Determine the [x, y] coordinate at the center of the cell enclosing the given text.  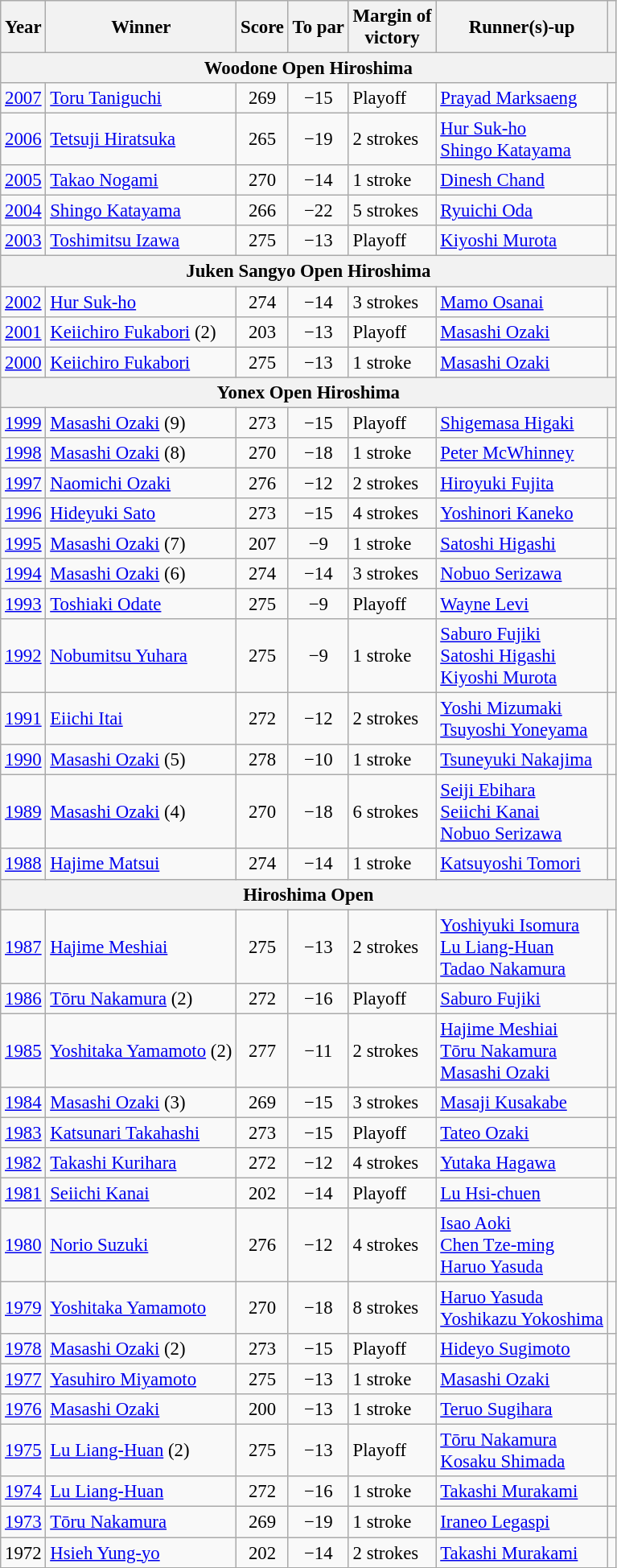
1988 [23, 864]
2003 [23, 241]
1997 [23, 483]
Takao Nogami [142, 180]
1986 [23, 998]
1975 [23, 1450]
Hiroshima Open [309, 894]
Hsieh Yung-yo [142, 1553]
Satoshi Higashi [521, 543]
266 [262, 211]
Hur Suk-ho Shingo Katayama [521, 140]
Iraneo Legaspi [521, 1522]
6 strokes [393, 812]
265 [262, 140]
5 strokes [393, 211]
Seiji Ebihara Seiichi Kanai Nobuo Serizawa [521, 812]
1993 [23, 605]
Teruo Sugihara [521, 1409]
Shingo Katayama [142, 211]
Saburo Fujiki [521, 998]
203 [262, 332]
Score [262, 27]
Yoshiyuki Isomura Lu Liang-Huan Tadao Nakamura [521, 947]
278 [262, 760]
Peter McWhinney [521, 453]
Masashi Ozaki (9) [142, 423]
1972 [23, 1553]
Isao Aoki Chen Tze-ming Haruo Yasuda [521, 1245]
Norio Suzuki [142, 1245]
Prayad Marksaeng [521, 98]
2004 [23, 211]
1985 [23, 1050]
Tōru Nakamura [142, 1522]
−10 [319, 760]
Runner(s)-up [521, 27]
Masashi Ozaki (5) [142, 760]
Toshiaki Odate [142, 605]
1998 [23, 453]
2007 [23, 98]
Haruo Yasuda Yoshikazu Yokoshima [521, 1309]
Wayne Levi [521, 605]
1978 [23, 1349]
Masashi Ozaki (8) [142, 453]
2001 [23, 332]
Masaji Kusakabe [521, 1103]
Woodone Open Hiroshima [309, 68]
1989 [23, 812]
Ryuichi Oda [521, 211]
1987 [23, 947]
1976 [23, 1409]
Saburo Fujiki Satoshi Higashi Kiyoshi Murota [521, 656]
Naomichi Ozaki [142, 483]
2000 [23, 362]
Hur Suk-ho [142, 302]
2005 [23, 180]
Yoshi Mizumaki Tsuyoshi Yoneyama [521, 720]
Hideyuki Sato [142, 514]
Hajime Meshiai [142, 947]
Seiichi Kanai [142, 1193]
1982 [23, 1163]
Year [23, 27]
1994 [23, 574]
Tetsuji Hiratsuka [142, 140]
Takashi Kurihara [142, 1163]
Yoshitaka Yamamoto [142, 1309]
Yonex Open Hiroshima [309, 392]
Hiroyuki Fujita [521, 483]
1995 [23, 543]
Toru Taniguchi [142, 98]
8 strokes [393, 1309]
Masashi Ozaki (6) [142, 574]
Margin ofvictory [393, 27]
Hajime Matsui [142, 864]
2006 [23, 140]
Tsuneyuki Nakajima [521, 760]
207 [262, 543]
Kiyoshi Murota [521, 241]
1990 [23, 760]
Nobuo Serizawa [521, 574]
1974 [23, 1492]
Yoshitaka Yamamoto (2) [142, 1050]
2002 [23, 302]
Shigemasa Higaki [521, 423]
Keiichiro Fukabori [142, 362]
200 [262, 1409]
Yutaka Hagawa [521, 1163]
1999 [23, 423]
Winner [142, 27]
1979 [23, 1309]
Tōru Nakamura Kosaku Shimada [521, 1450]
Keiichiro Fukabori (2) [142, 332]
Masashi Ozaki (7) [142, 543]
Yoshinori Kaneko [521, 514]
1984 [23, 1103]
To par [319, 27]
1996 [23, 514]
1977 [23, 1380]
Yasuhiro Miyamoto [142, 1380]
Juken Sangyo Open Hiroshima [309, 271]
Hajime Meshiai Tōru Nakamura Masashi Ozaki [521, 1050]
Dinesh Chand [521, 180]
1981 [23, 1193]
Lu Liang-Huan (2) [142, 1450]
Toshimitsu Izawa [142, 241]
Lu Hsi-chuen [521, 1193]
1983 [23, 1133]
1991 [23, 720]
1992 [23, 656]
1973 [23, 1522]
Tateo Ozaki [521, 1133]
−22 [319, 211]
Katsuyoshi Tomori [521, 864]
Masashi Ozaki (3) [142, 1103]
1980 [23, 1245]
Masashi Ozaki (2) [142, 1349]
−11 [319, 1050]
Katsunari Takahashi [142, 1133]
Nobumitsu Yuhara [142, 656]
Eiichi Itai [142, 720]
277 [262, 1050]
Masashi Ozaki (4) [142, 812]
Mamo Osanai [521, 302]
Lu Liang-Huan [142, 1492]
Hideyo Sugimoto [521, 1349]
Tōru Nakamura (2) [142, 998]
